Output the [X, Y] coordinate of the center of the cell containing the given text.  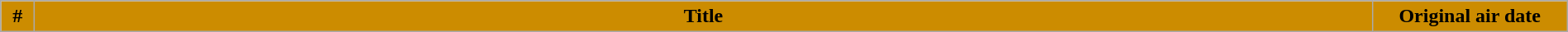
# [18, 16]
Original air date [1470, 16]
Title [703, 16]
